Output the (X, Y) coordinate of the center of the cell containing the given text.  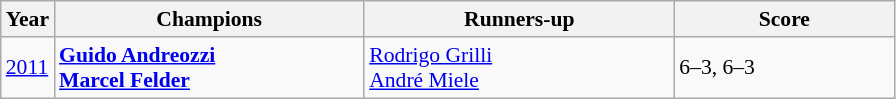
2011 (28, 68)
Year (28, 19)
Guido Andreozzi Marcel Felder (209, 68)
Runners-up (519, 19)
Champions (209, 19)
Score (784, 19)
6–3, 6–3 (784, 68)
Rodrigo Grilli André Miele (519, 68)
